Locate the cell with the specified text and output its (x, y) center coordinate. 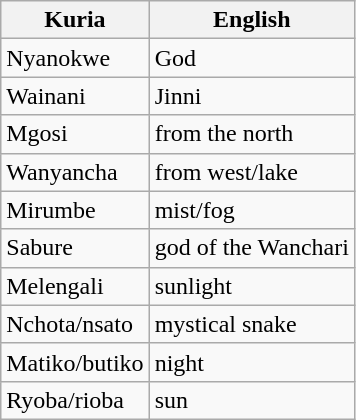
Mgosi (75, 134)
God (252, 58)
night (252, 362)
Sabure (75, 248)
sunlight (252, 286)
Matiko/butiko (75, 362)
Nyanokwe (75, 58)
god of the Wanchari (252, 248)
Mirumbe (75, 210)
from the north (252, 134)
from west/lake (252, 172)
Nchota/nsato (75, 324)
Wainani (75, 96)
English (252, 20)
Jinni (252, 96)
sun (252, 400)
mystical snake (252, 324)
Melengali (75, 286)
Wanyancha (75, 172)
Kuria (75, 20)
mist/fog (252, 210)
Ryoba/rioba (75, 400)
